Pinpoint the cell where the given text exists, returning its [x, y] midpoint coordinate. 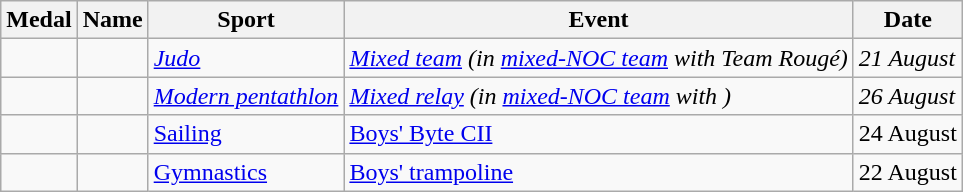
Judo [246, 58]
Medal [39, 20]
Sport [246, 20]
24 August [908, 134]
Boys' trampoline [598, 172]
Mixed team (in mixed-NOC team with Team Rougé) [598, 58]
26 August [908, 96]
21 August [908, 58]
Sailing [246, 134]
Mixed relay (in mixed-NOC team with ) [598, 96]
Date [908, 20]
Event [598, 20]
Name [112, 20]
Boys' Byte CII [598, 134]
22 August [908, 172]
Modern pentathlon [246, 96]
Gymnastics [246, 172]
